From the cell containing the given text, extract its center point as (X, Y) coordinate. 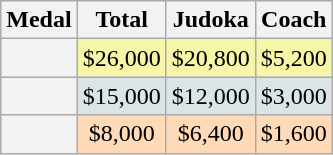
$1,600 (294, 134)
$3,000 (294, 96)
$15,000 (122, 96)
Medal (39, 20)
$26,000 (122, 58)
$20,800 (210, 58)
$8,000 (122, 134)
Total (122, 20)
$5,200 (294, 58)
$12,000 (210, 96)
$6,400 (210, 134)
Judoka (210, 20)
Coach (294, 20)
